Scan for the cell matching the given text and deliver its [X, Y] coordinate at center. 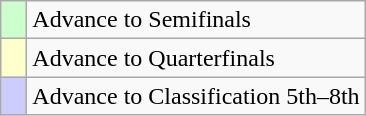
Advance to Classification 5th–8th [196, 96]
Advance to Semifinals [196, 20]
Advance to Quarterfinals [196, 58]
